Pinpoint the cell where the given text exists, returning its (X, Y) midpoint coordinate. 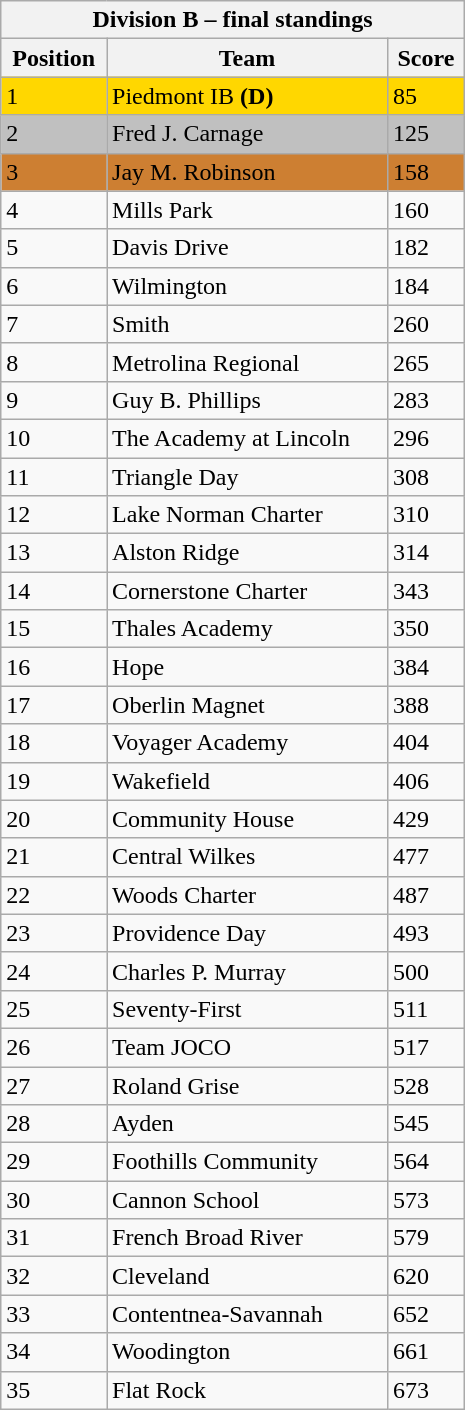
Ayden (248, 1124)
26 (54, 1047)
16 (54, 667)
Guy B. Phillips (248, 400)
13 (54, 553)
33 (54, 1314)
8 (54, 362)
15 (54, 629)
Foothills Community (248, 1162)
19 (54, 781)
Smith (248, 324)
545 (426, 1124)
5 (54, 248)
661 (426, 1352)
296 (426, 438)
11 (54, 477)
Community House (248, 819)
384 (426, 667)
12 (54, 515)
Position (54, 58)
Woodington (248, 1352)
Fred J. Carnage (248, 134)
652 (426, 1314)
1 (54, 96)
24 (54, 971)
429 (426, 819)
Team JOCO (248, 1047)
Seventy-First (248, 1009)
28 (54, 1124)
673 (426, 1390)
Triangle Day (248, 477)
477 (426, 857)
Piedmont IB (D) (248, 96)
Flat Rock (248, 1390)
Alston Ridge (248, 553)
Lake Norman Charter (248, 515)
493 (426, 933)
Hope (248, 667)
Central Wilkes (248, 857)
283 (426, 400)
Team (248, 58)
579 (426, 1238)
517 (426, 1047)
31 (54, 1238)
388 (426, 705)
2 (54, 134)
7 (54, 324)
18 (54, 743)
Providence Day (248, 933)
20 (54, 819)
343 (426, 591)
Voyager Academy (248, 743)
3 (54, 172)
487 (426, 895)
Jay M. Robinson (248, 172)
Roland Grise (248, 1085)
Cleveland (248, 1276)
160 (426, 210)
511 (426, 1009)
23 (54, 933)
620 (426, 1276)
27 (54, 1085)
French Broad River (248, 1238)
35 (54, 1390)
260 (426, 324)
404 (426, 743)
Oberlin Magnet (248, 705)
Metrolina Regional (248, 362)
10 (54, 438)
406 (426, 781)
Cannon School (248, 1200)
308 (426, 477)
564 (426, 1162)
314 (426, 553)
Thales Academy (248, 629)
34 (54, 1352)
30 (54, 1200)
Contentnea-Savannah (248, 1314)
500 (426, 971)
350 (426, 629)
125 (426, 134)
158 (426, 172)
32 (54, 1276)
310 (426, 515)
14 (54, 591)
Division B – final standings (233, 20)
Cornerstone Charter (248, 591)
182 (426, 248)
528 (426, 1085)
25 (54, 1009)
Score (426, 58)
4 (54, 210)
Wakefield (248, 781)
6 (54, 286)
Woods Charter (248, 895)
29 (54, 1162)
9 (54, 400)
573 (426, 1200)
21 (54, 857)
85 (426, 96)
The Academy at Lincoln (248, 438)
184 (426, 286)
22 (54, 895)
Mills Park (248, 210)
Wilmington (248, 286)
17 (54, 705)
Davis Drive (248, 248)
Charles P. Murray (248, 971)
265 (426, 362)
